Identify which cell holds the provided text, then report its (x, y) central coordinate. 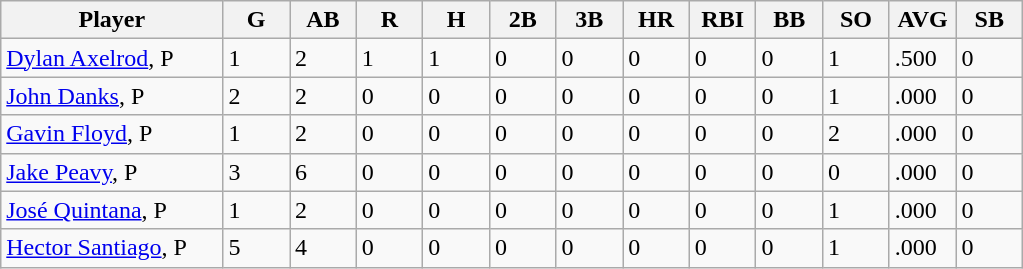
G (256, 20)
2B (522, 20)
5 (256, 248)
SB (990, 20)
Player (112, 20)
3 (256, 172)
Dylan Axelrod, P (112, 58)
Jake Peavy, P (112, 172)
AB (324, 20)
HR (656, 20)
H (456, 20)
3B (590, 20)
4 (324, 248)
R (390, 20)
BB (790, 20)
John Danks, P (112, 96)
Hector Santiago, P (112, 248)
SO (856, 20)
6 (324, 172)
.500 (922, 58)
José Quintana, P (112, 210)
AVG (922, 20)
RBI (722, 20)
Gavin Floyd, P (112, 134)
